Extract the [x, y] coordinate from the center of the cell holding the provided text.  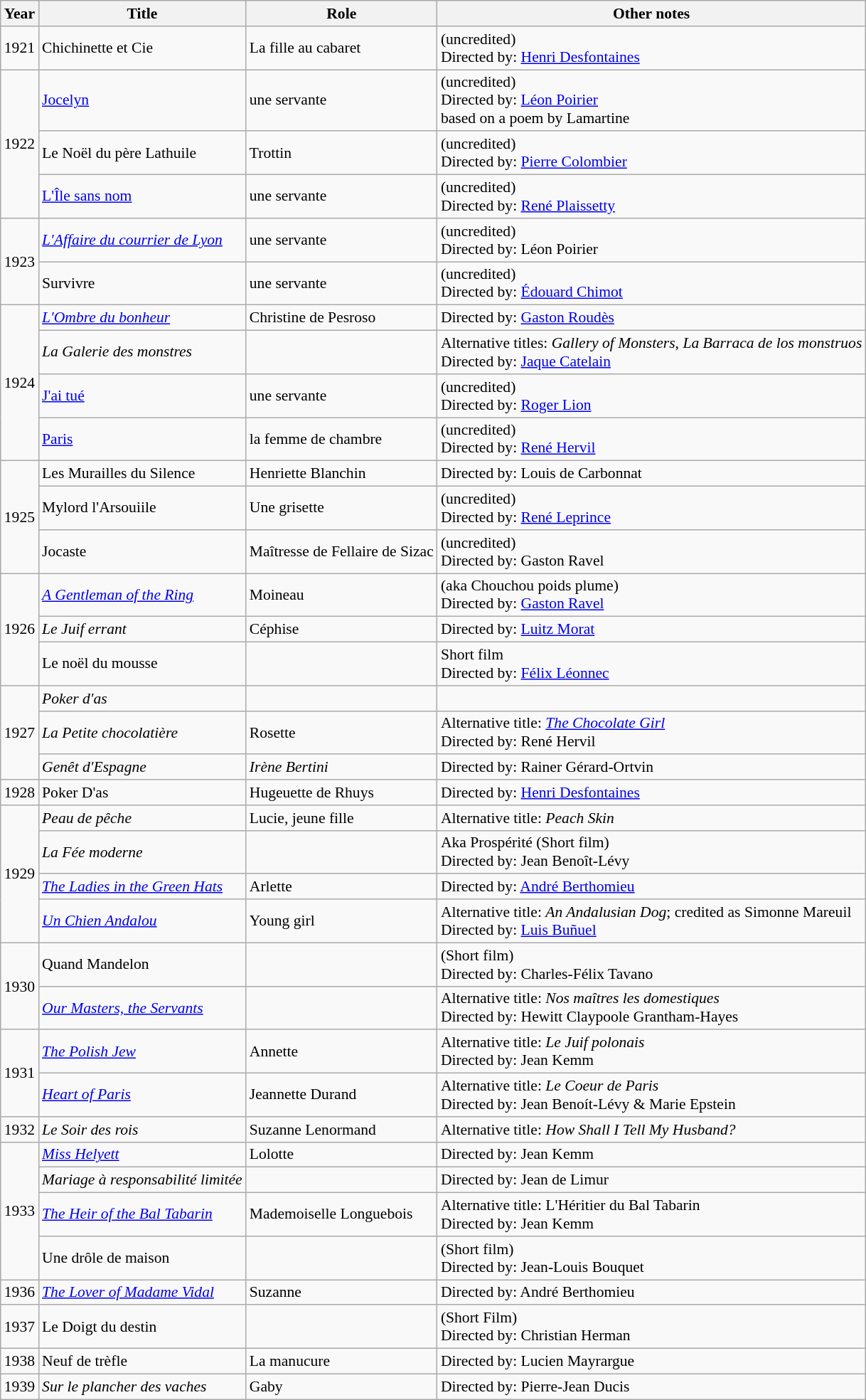
1932 [20, 1130]
Directed by: Pierre-Jean Ducis [651, 1386]
Moineau [341, 595]
Gaby [341, 1386]
(uncredited)Directed by: Gaston Ravel [651, 552]
Arlette [341, 887]
Chichinette et Cie [142, 48]
Mylord l'Arsouiile [142, 508]
Peau de pêche [142, 818]
The Heir of the Bal Tabarin [142, 1215]
Paris [142, 440]
Suzanne Lenormand [341, 1130]
Neuf de trèfle [142, 1362]
Heart of Paris [142, 1096]
Directed by: Gaston Roudès [651, 318]
Lucie, jeune fille [341, 818]
La fille au cabaret [341, 48]
The Ladies in the Green Hats [142, 887]
(Short film)Directed by: Charles-Félix Tavano [651, 965]
Un Chien Andalou [142, 921]
(uncredited)Directed by: Léon Poirier [651, 240]
Mademoiselle Longuebois [341, 1215]
Title [142, 14]
1930 [20, 986]
1936 [20, 1293]
Mariage à responsabilité limitée [142, 1180]
Year [20, 14]
Sur le plancher des vaches [142, 1386]
(aka Chouchou poids plume)Directed by: Gaston Ravel [651, 595]
The Lover of Madame Vidal [142, 1293]
Le noël du mousse [142, 664]
Genêt d'Espagne [142, 768]
Directed by: Jean Kemm [651, 1155]
Une grisette [341, 508]
Aka Prospérité (Short film)Directed by: Jean Benoît-Lévy [651, 852]
1925 [20, 517]
1929 [20, 874]
Alternative title: The Chocolate GirlDirected by: René Hervil [651, 733]
Directed by: Lucien Mayrargue [651, 1362]
Directed by: Henri Desfontaines [651, 792]
Short filmDirected by: Félix Léonnec [651, 664]
1939 [20, 1386]
Poker d'as [142, 699]
1937 [20, 1327]
Quand Mandelon [142, 965]
1928 [20, 792]
Our Masters, the Servants [142, 1007]
Directed by: Rainer Gérard-Ortvin [651, 768]
Other notes [651, 14]
Jeannette Durand [341, 1096]
1931 [20, 1073]
Rosette [341, 733]
Annette [341, 1051]
Trottin [341, 154]
Hugeuette de Rhuys [341, 792]
Lolotte [341, 1155]
Directed by: Luitz Morat [651, 630]
Miss Helyett [142, 1155]
1938 [20, 1362]
A Gentleman of the Ring [142, 595]
1923 [20, 262]
La Fée moderne [142, 852]
Alternative title: Peach Skin [651, 818]
Young girl [341, 921]
Alternative titles: Gallery of Monsters, La Barraca de los monstruosDirected by: Jaque Catelain [651, 353]
Les Murailles du Silence [142, 474]
Henriette Blanchin [341, 474]
Alternative title: L'Héritier du Bal TabarinDirected by: Jean Kemm [651, 1215]
L'Île sans nom [142, 196]
The Polish Jew [142, 1051]
(uncredited)Directed by: Édouard Chimot [651, 283]
La Petite chocolatière [142, 733]
La manucure [341, 1362]
Le Soir des rois [142, 1130]
1922 [20, 144]
Survivre [142, 283]
Christine de Pesroso [341, 318]
(Short film)Directed by: Jean-Louis Bouquet [651, 1258]
1933 [20, 1211]
Le Noël du père Lathuile [142, 154]
Alternative title: Nos maîtres les domestiquesDirected by: Hewitt Claypoole Grantham-Hayes [651, 1007]
Jocaste [142, 552]
(uncredited)Directed by: Roger Lion [651, 396]
Céphise [341, 630]
1927 [20, 733]
Alternative title: How Shall I Tell My Husband? [651, 1130]
Alternative title: Le Juif polonaisDirected by: Jean Kemm [651, 1051]
1926 [20, 630]
Poker D'as [142, 792]
(uncredited)Directed by: Henri Desfontaines [651, 48]
1921 [20, 48]
(uncredited)Directed by: René Hervil [651, 440]
1924 [20, 383]
L'Ombre du bonheur [142, 318]
Role [341, 14]
Irène Bertini [341, 768]
J'ai tué [142, 396]
(uncredited)Directed by: René Plaissetty [651, 196]
(Short Film)Directed by: Christian Herman [651, 1327]
Alternative title: Le Coeur de ParisDirected by: Jean Benoít-Lévy & Marie Epstein [651, 1096]
Une drôle de maison [142, 1258]
Alternative title: An Andalusian Dog; credited as Simonne MareuilDirected by: Luis Buñuel [651, 921]
Directed by: Louis de Carbonnat [651, 474]
la femme de chambre [341, 440]
Jocelyn [142, 101]
Suzanne [341, 1293]
La Galerie des monstres [142, 353]
Le Juif errant [142, 630]
Le Doigt du destin [142, 1327]
(uncredited)Directed by: Pierre Colombier [651, 154]
(uncredited)Directed by: Léon Poirierbased on a poem by Lamartine [651, 101]
Maîtresse de Fellaire de Sizac [341, 552]
(uncredited)Directed by: René Leprince [651, 508]
L'Affaire du courrier de Lyon [142, 240]
Directed by: Jean de Limur [651, 1180]
